Pinpoint the cell where the given text exists, returning its [X, Y] midpoint coordinate. 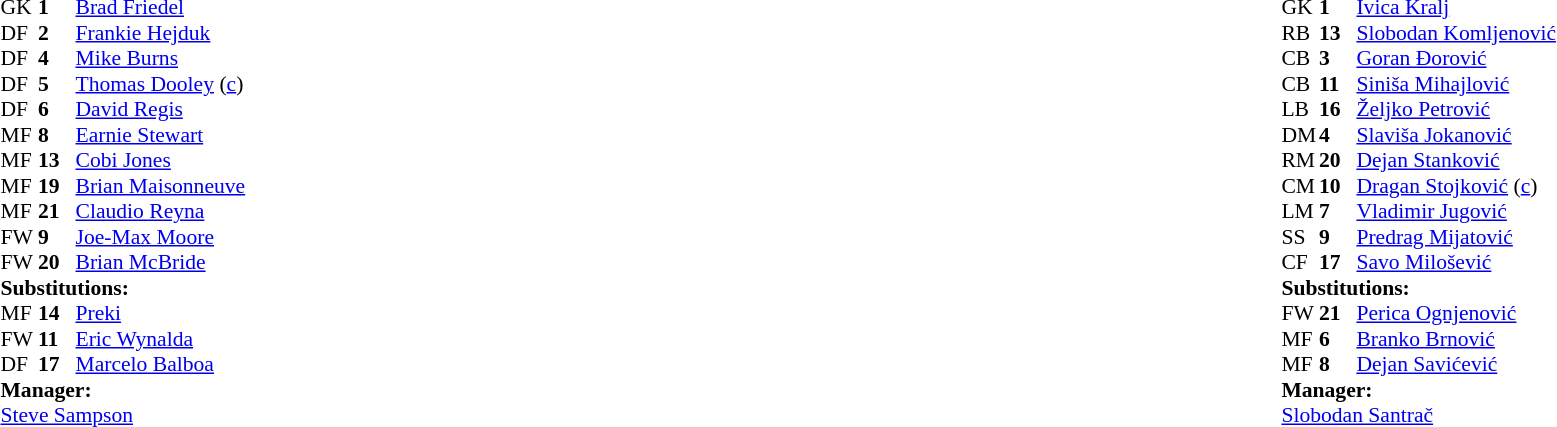
Frankie Hejduk [161, 33]
Savo Milošević [1456, 263]
Dejan Savićević [1456, 365]
3 [1338, 59]
Vladimir Jugović [1456, 211]
Marcelo Balboa [161, 365]
Eric Wynalda [161, 339]
Claudio Reyna [161, 211]
16 [1338, 109]
Siniša Mihajlović [1456, 84]
Joe-Max Moore [161, 237]
RM [1300, 161]
SS [1300, 237]
Dejan Stanković [1456, 161]
Perica Ognjenović [1456, 313]
Preki [161, 313]
Branko Brnović [1456, 339]
2 [57, 33]
10 [1338, 186]
Brian McBride [161, 263]
Cobi Jones [161, 161]
Mike Burns [161, 59]
Slobodan Komljenović [1456, 33]
RB [1300, 33]
7 [1338, 211]
DM [1300, 135]
Slaviša Jokanović [1456, 135]
Željko Petrović [1456, 109]
LB [1300, 109]
Predrag Mijatović [1456, 237]
19 [57, 186]
CF [1300, 263]
Dragan Stojković (c) [1456, 186]
LM [1300, 211]
CM [1300, 186]
Goran Đorović [1456, 59]
14 [57, 313]
5 [57, 84]
David Regis [161, 109]
Brian Maisonneuve [161, 186]
Thomas Dooley (c) [161, 84]
Earnie Stewart [161, 135]
